Return [x, y] of the center of cell containing provided text 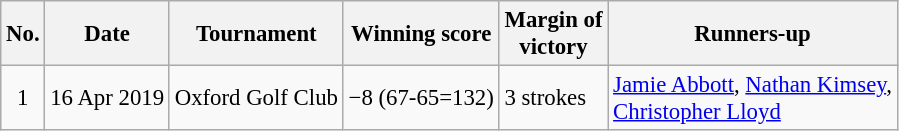
1 [23, 98]
Runners-up [752, 34]
−8 (67-65=132) [421, 98]
16 Apr 2019 [107, 98]
Margin ofvictory [554, 34]
Date [107, 34]
No. [23, 34]
Tournament [256, 34]
3 strokes [554, 98]
Winning score [421, 34]
Jamie Abbott, Nathan Kimsey, Christopher Lloyd [752, 98]
Oxford Golf Club [256, 98]
